From the cell containing the given text, extract its center point as [x, y] coordinate. 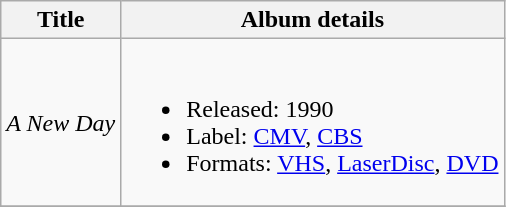
Album details [312, 20]
Released: 1990Label: CMV, CBSFormats: VHS, LaserDisc, DVD [312, 122]
Title [61, 20]
A New Day [61, 122]
